From the cell containing the given text, extract its center point as [X, Y] coordinate. 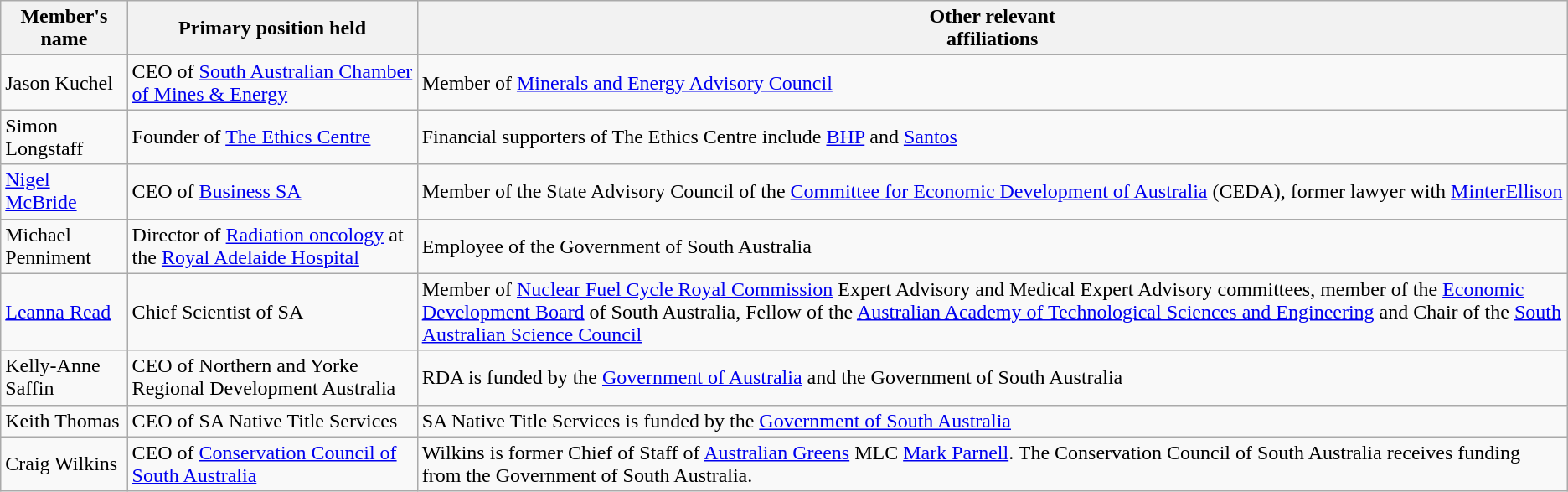
CEO of SA Native Title Services [272, 421]
SA Native Title Services is funded by the Government of South Australia [992, 421]
Michael Penniment [64, 246]
CEO of Northern and Yorke Regional Development Australia [272, 377]
Chief Scientist of SA [272, 312]
RDA is funded by the Government of Australia and the Government of South Australia [992, 377]
Member of Minerals and Energy Advisory Council [992, 82]
Other relevant affiliations [992, 28]
Director of Radiation oncology at the Royal Adelaide Hospital [272, 246]
Craig Wilkins [64, 464]
Employee of the Government of South Australia [992, 246]
Founder of The Ethics Centre [272, 137]
Member's name [64, 28]
Primary position held [272, 28]
Leanna Read [64, 312]
Kelly-Anne Saffin [64, 377]
CEO of Conservation Council of South Australia [272, 464]
Keith Thomas [64, 421]
Financial supporters of The Ethics Centre include BHP and Santos [992, 137]
Member of the State Advisory Council of the Committee for Economic Development of Australia (CEDA), former lawyer with MinterEllison [992, 191]
CEO of South Australian Chamber of Mines & Energy [272, 82]
Simon Longstaff [64, 137]
CEO of Business SA [272, 191]
Nigel McBride [64, 191]
Jason Kuchel [64, 82]
